Return the (x, y) coordinate for the center point of the cell that contains the specified text.  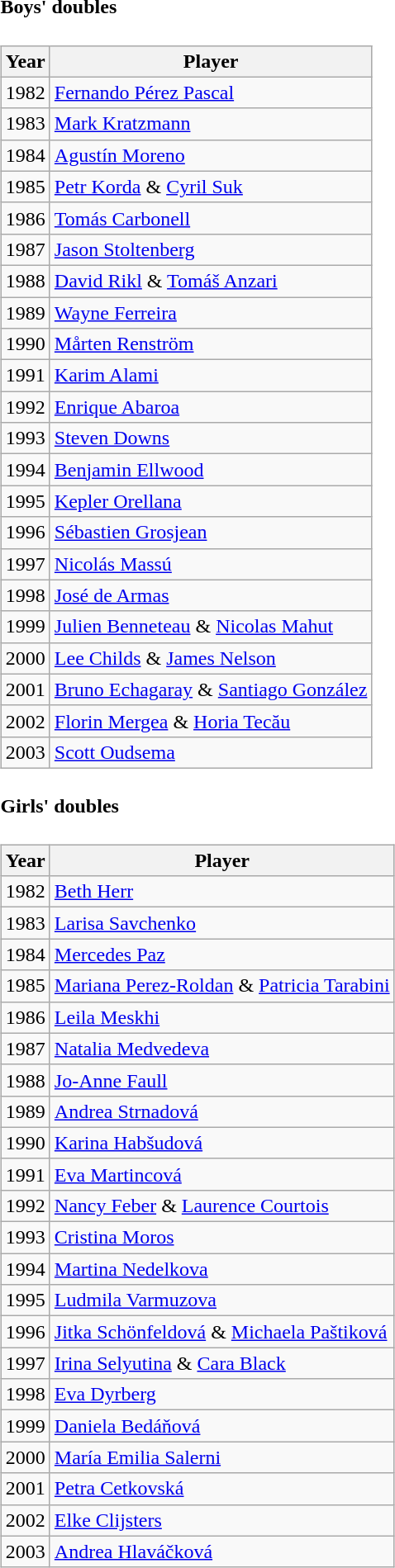
Jitka Schönfeldová & Michaela Paštiková (221, 1332)
Enrique Abaroa (211, 407)
Florin Mergea & Horia Tecău (211, 721)
Cristina Moros (221, 1238)
Mariana Perez-Roldan & Patricia Tarabini (221, 986)
Karim Alami (211, 376)
Andrea Hlaváčková (221, 1551)
Eva Dyrberg (221, 1395)
Mårten Renström (211, 344)
Sébastien Grosjean (211, 533)
Larisa Savchenko (221, 923)
Scott Oudsema (211, 752)
Tomás Carbonell (211, 218)
Mark Kratzmann (211, 124)
Petra Cetkovská (221, 1489)
Elke Clijsters (221, 1520)
Andrea Strnadová (221, 1111)
Steven Downs (211, 438)
Petr Korda & Cyril Suk (211, 187)
Daniela Bedáňová (221, 1426)
Karina Habšudová (221, 1143)
María Emilia Salerni (221, 1457)
Lee Childs & James Nelson (211, 658)
Martina Nedelkova (221, 1269)
David Rikl & Tomáš Anzari (211, 281)
Mercedes Paz (221, 955)
Wayne Ferreira (211, 313)
Jason Stoltenberg (211, 249)
Agustín Moreno (211, 155)
Natalia Medvedeva (221, 1049)
Ludmila Varmuzova (221, 1300)
Kepler Orellana (211, 501)
Bruno Echagaray & Santiago González (211, 689)
Fernando Pérez Pascal (211, 92)
Beth Herr (221, 892)
Julien Benneteau & Nicolas Mahut (211, 627)
Leila Meskhi (221, 1017)
Benjamin Ellwood (211, 470)
Jo-Anne Faull (221, 1080)
Nancy Feber & Laurence Courtois (221, 1206)
Nicolás Massú (211, 564)
José de Armas (211, 595)
Irina Selyutina & Cara Black (221, 1363)
Eva Martincová (221, 1174)
